Provide the [X, Y] coordinate of the cell's center where the given text is located.  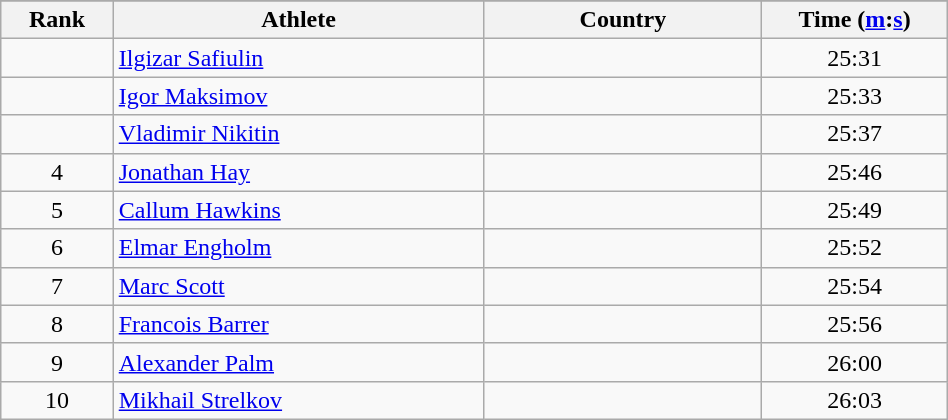
4 [57, 172]
Jonathan Hay [298, 172]
7 [57, 286]
25:46 [854, 172]
Elmar Engholm [298, 248]
26:00 [854, 362]
Ilgizar Safiulin [298, 58]
Igor Maksimov [298, 96]
Marc Scott [298, 286]
25:37 [854, 134]
25:56 [854, 324]
8 [57, 324]
Athlete [298, 20]
5 [57, 210]
Rank [57, 20]
25:54 [854, 286]
Country [623, 20]
Mikhail Strelkov [298, 400]
Francois Barrer [298, 324]
6 [57, 248]
9 [57, 362]
10 [57, 400]
25:33 [854, 96]
Time (m:s) [854, 20]
25:52 [854, 248]
Callum Hawkins [298, 210]
26:03 [854, 400]
25:49 [854, 210]
Vladimir Nikitin [298, 134]
25:31 [854, 58]
Alexander Palm [298, 362]
